Return the [x, y] coordinate for the center point of the cell that contains the specified text.  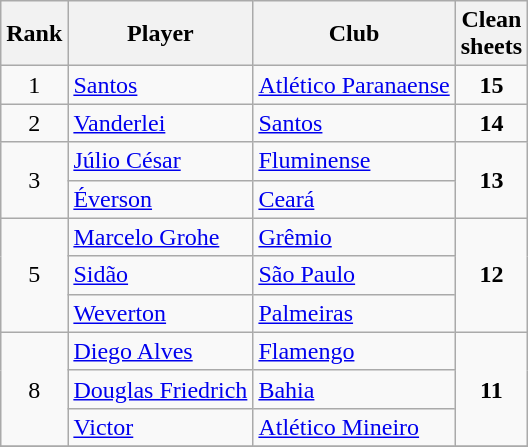
Weverton [160, 313]
5 [34, 275]
Júlio César [160, 161]
Ceará [354, 199]
São Paulo [354, 275]
Grêmio [354, 237]
13 [491, 180]
Atlético Mineiro [354, 427]
Éverson [160, 199]
11 [491, 389]
Sidão [160, 275]
2 [34, 123]
8 [34, 389]
Player [160, 34]
Victor [160, 427]
Douglas Friedrich [160, 389]
3 [34, 180]
12 [491, 275]
Flamengo [354, 351]
1 [34, 85]
Atlético Paranaense [354, 85]
Cleansheets [491, 34]
15 [491, 85]
Palmeiras [354, 313]
Marcelo Grohe [160, 237]
Diego Alves [160, 351]
Fluminense [354, 161]
Rank [34, 34]
14 [491, 123]
Vanderlei [160, 123]
Club [354, 34]
Bahia [354, 389]
